For the text-containing cell, return its midpoint in [x, y] coordinate format. 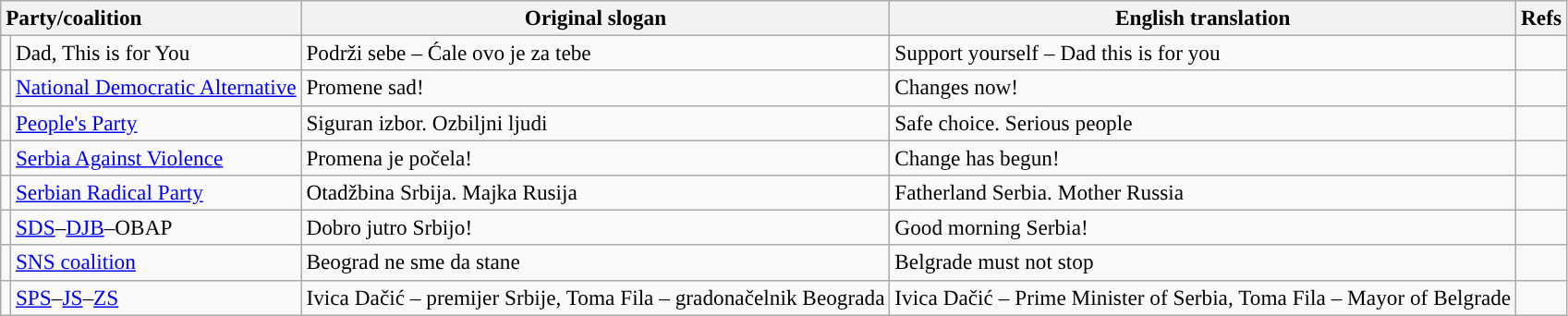
Siguran izbor. Ozbiljni ljudi [595, 123]
Refs [1541, 18]
Promena je počela! [595, 157]
SDS–DJB–OBAP [157, 227]
SPS–JS–ZS [157, 298]
Safe choice. Serious people [1203, 123]
National Democratic Alternative [157, 88]
Good morning Serbia! [1203, 227]
Ivica Dačić – premijer Srbije, Toma Fila – gradonačelnik Beograda [595, 298]
People's Party [157, 123]
English translation [1203, 18]
SNS coalition [157, 262]
Party/coalition [152, 18]
Belgrade must not stop [1203, 262]
Promene sad! [595, 88]
Serbian Radical Party [157, 192]
Dobro jutro Srbijo! [595, 227]
Beograd ne sme da stane [595, 262]
Otadžbina Srbija. Majka Rusija [595, 192]
Original slogan [595, 18]
Change has begun! [1203, 157]
Ivica Dačić – Prime Minister of Serbia, Toma Fila – Mayor of Belgrade [1203, 298]
Fatherland Serbia. Mother Russia [1203, 192]
Dad, This is for You [157, 53]
Changes now! [1203, 88]
Support yourself – Dad this is for you [1203, 53]
Podrži sebe – Ćale ovo je za tebe [595, 53]
Serbia Against Violence [157, 157]
